Scan for the cell matching the given text and deliver its (x, y) coordinate at center. 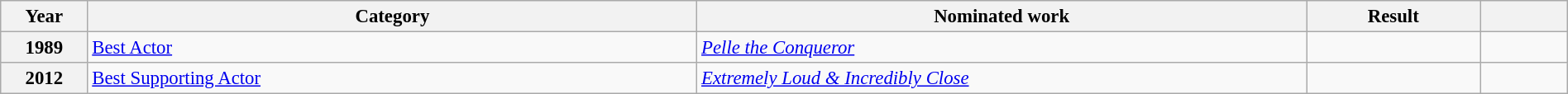
Pelle the Conqueror (1002, 48)
Best Supporting Actor (392, 78)
Result (1394, 16)
Category (392, 16)
Extremely Loud & Incredibly Close (1002, 78)
Year (45, 16)
1989 (45, 48)
Best Actor (392, 48)
2012 (45, 78)
Nominated work (1002, 16)
